Extract the [X, Y] coordinate from the center of the cell holding the provided text.  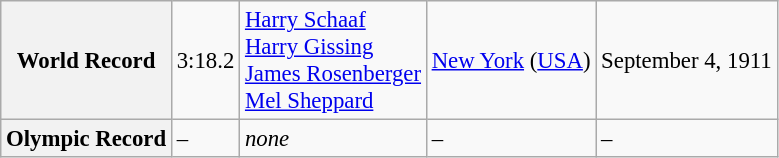
none [334, 139]
September 4, 1911 [686, 60]
Harry Schaaf Harry Gissing James Rosenberger Mel Sheppard [334, 60]
3:18.2 [205, 60]
Olympic Record [86, 139]
New York (USA) [510, 60]
World Record [86, 60]
